Search for the cell housing the specified text and yield its (x, y) center coordinate. 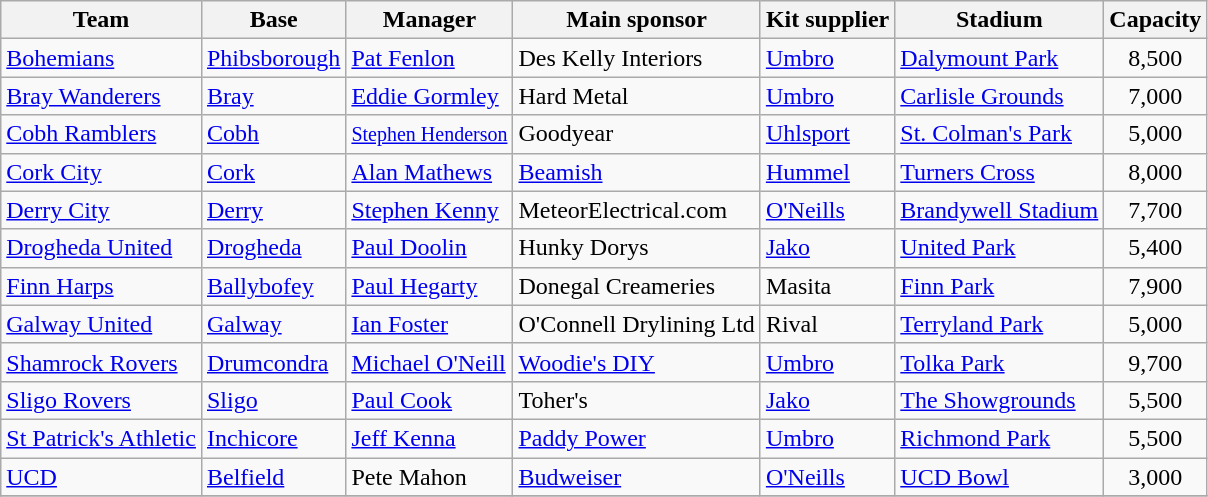
Finn Park (1000, 286)
Belfield (273, 477)
Des Kelly Interiors (636, 58)
Main sponsor (636, 20)
8,500 (1156, 58)
5,400 (1156, 248)
Brandywell Stadium (1000, 210)
Sligo Rovers (102, 400)
Turners Cross (1000, 172)
Derry (273, 210)
Terryland Park (1000, 324)
Carlisle Grounds (1000, 96)
Paddy Power (636, 438)
Woodie's DIY (636, 362)
UCD (102, 477)
Sligo (273, 400)
Beamish (636, 172)
Bohemians (102, 58)
Toher's (636, 400)
St Patrick's Athletic (102, 438)
Goodyear (636, 134)
Pete Mahon (430, 477)
7,000 (1156, 96)
Stadium (1000, 20)
Donegal Creameries (636, 286)
Stephen Kenny (430, 210)
Ian Foster (430, 324)
Drumcondra (273, 362)
Hard Metal (636, 96)
3,000 (1156, 477)
Paul Hegarty (430, 286)
Base (273, 20)
Tolka Park (1000, 362)
Hunky Dorys (636, 248)
Pat Fenlon (430, 58)
Finn Harps (102, 286)
Galway United (102, 324)
Cork (273, 172)
Alan Mathews (430, 172)
Inchicore (273, 438)
Richmond Park (1000, 438)
Paul Doolin (430, 248)
Kit supplier (827, 20)
Phibsborough (273, 58)
Cobh (273, 134)
Bray (273, 96)
Cobh Ramblers (102, 134)
United Park (1000, 248)
Dalymount Park (1000, 58)
8,000 (1156, 172)
Shamrock Rovers (102, 362)
MeteorElectrical.com (636, 210)
Michael O'Neill (430, 362)
Manager (430, 20)
Uhlsport (827, 134)
Team (102, 20)
St. Colman's Park (1000, 134)
Capacity (1156, 20)
Drogheda United (102, 248)
Eddie Gormley (430, 96)
Bray Wanderers (102, 96)
Rival (827, 324)
UCD Bowl (1000, 477)
Masita (827, 286)
Paul Cook (430, 400)
Ballybofey (273, 286)
9,700 (1156, 362)
7,700 (1156, 210)
Budweiser (636, 477)
Derry City (102, 210)
The Showgrounds (1000, 400)
Galway (273, 324)
Hummel (827, 172)
Cork City (102, 172)
Stephen Henderson (430, 134)
O'Connell Drylining Ltd (636, 324)
7,900 (1156, 286)
Jeff Kenna (430, 438)
Drogheda (273, 248)
